Capture the cell that displays the provided text and extract its (X, Y) central coordinate. 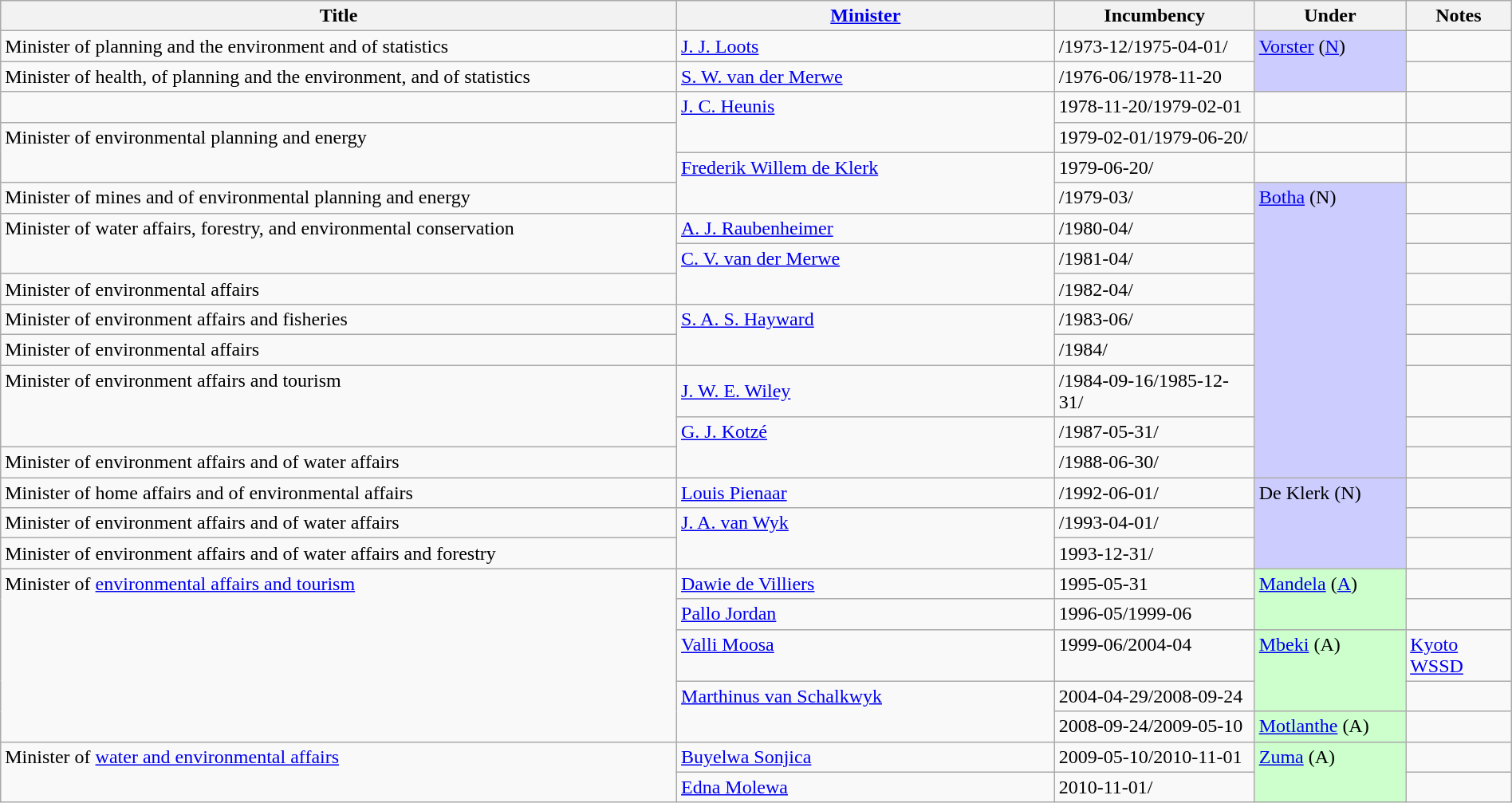
Minister of water affairs, forestry, and environmental conservation (339, 243)
A. J. Raubenheimer (866, 228)
S. A. S. Hayward (866, 334)
Valli Moosa (866, 655)
/1983-06/ (1155, 319)
Title (339, 16)
Louis Pienaar (866, 493)
Vorster (N) (1330, 61)
Buyelwa Sonjica (866, 757)
/1976-06/1978-11-20 (1155, 77)
Minister of health, of planning and the environment, and of statistics (339, 77)
Botha (N) (1330, 330)
Minister of environment affairs and of water affairs and forestry (339, 553)
1999-06/2004-04 (1155, 655)
S. W. van der Merwe (866, 77)
1978-11-20/1979-02-01 (1155, 107)
/1984/ (1155, 349)
Frederik Willem de Klerk (866, 183)
/1973-12/1975-04-01/ (1155, 46)
1979-06-20/ (1155, 167)
/1982-04/ (1155, 289)
/1980-04/ (1155, 228)
G. J. Kotzé (866, 447)
/1979-03/ (1155, 198)
Minister of planning and the environment and of statistics (339, 46)
Motlanthe (A) (1330, 726)
Minister of water and environmental affairs (339, 772)
1993-12-31/ (1155, 553)
Minister of environment affairs and fisheries (339, 319)
/1981-04/ (1155, 258)
/1992-06-01/ (1155, 493)
Minister of environmental planning and energy (339, 152)
C. V. van der Merwe (866, 274)
Mandela (A) (1330, 599)
Dawie de Villiers (866, 584)
Marthinus van Schalkwyk (866, 711)
/1988-06-30/ (1155, 463)
2004-04-29/2008-09-24 (1155, 696)
1979-02-01/1979-06-20/ (1155, 137)
Zuma (A) (1330, 772)
Edna Molewa (866, 787)
Kyoto WSSD (1459, 655)
J. A. van Wyk (866, 538)
Under (1330, 16)
2008-09-24/2009-05-10 (1155, 726)
De Klerk (N) (1330, 523)
Minister of environment affairs and tourism (339, 407)
1996-05/1999-06 (1155, 614)
J. C. Heunis (866, 122)
Minister of mines and of environmental planning and energy (339, 198)
1995-05-31 (1155, 584)
J. W. E. Wiley (866, 391)
Mbeki (A) (1330, 670)
Minister (866, 16)
2010-11-01/ (1155, 787)
Notes (1459, 16)
Pallo Jordan (866, 614)
2009-05-10/2010-11-01 (1155, 757)
Minister of home affairs and of environmental affairs (339, 493)
Incumbency (1155, 16)
J. J. Loots (866, 46)
/1984-09-16/1985-12-31/ (1155, 391)
Minister of environmental affairs and tourism (339, 655)
/1987-05-31/ (1155, 432)
/1993-04-01/ (1155, 523)
